Locate the cell with the specified text and output its [x, y] center coordinate. 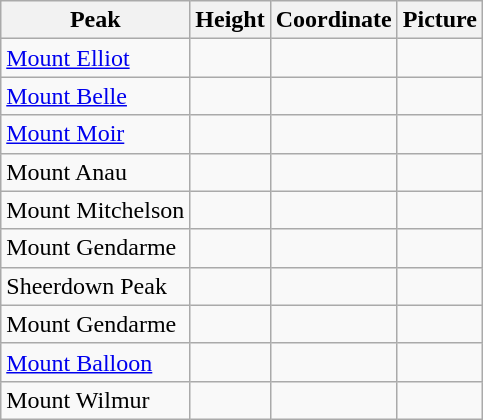
Mount Balloon [96, 362]
Picture [440, 20]
Mount Elliot [96, 58]
Mount Moir [96, 134]
Peak [96, 20]
Mount Belle [96, 96]
Mount Anau [96, 172]
Coordinate [334, 20]
Mount Mitchelson [96, 210]
Height [230, 20]
Sheerdown Peak [96, 286]
Mount Wilmur [96, 400]
